Identify which cell holds the provided text, then report its [x, y] central coordinate. 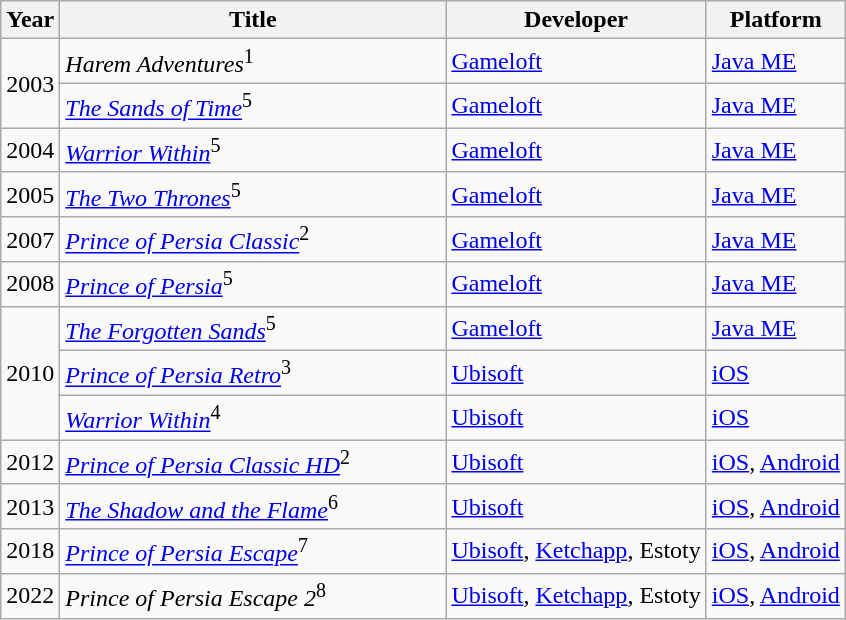
2022 [30, 596]
Harem Adventures1 [253, 62]
The Two Thrones5 [253, 194]
2004 [30, 150]
2008 [30, 284]
Prince of Persia Escape7 [253, 552]
2007 [30, 240]
2018 [30, 552]
The Forgotten Sands5 [253, 328]
2005 [30, 194]
Prince of Persia Escape 28 [253, 596]
2010 [30, 373]
The Shadow and the Flame6 [253, 506]
Prince of Persia Classic2 [253, 240]
Prince of Persia Retro3 [253, 374]
The Sands of Time5 [253, 106]
Prince of Persia Classic HD2 [253, 462]
2012 [30, 462]
Platform [776, 20]
Warrior Within4 [253, 418]
Prince of Persia5 [253, 284]
2013 [30, 506]
Developer [576, 20]
2003 [30, 84]
Year [30, 20]
Title [253, 20]
Warrior Within5 [253, 150]
